Extract the (X, Y) coordinate from the center of the cell holding the provided text.  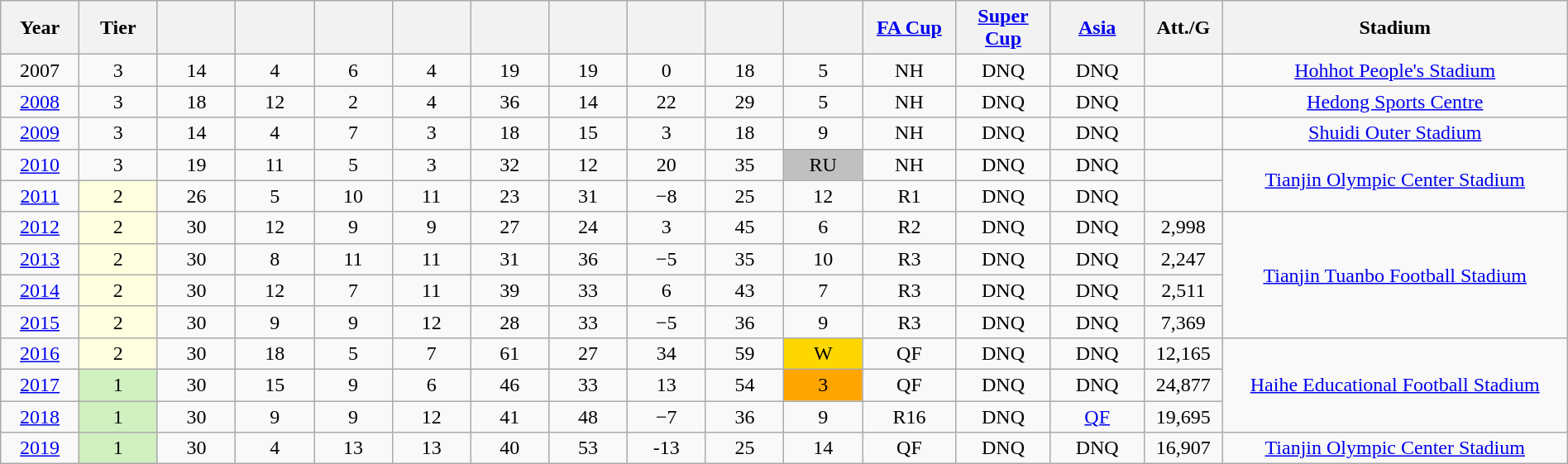
2,998 (1184, 227)
24 (589, 227)
2,247 (1184, 259)
23 (509, 196)
0 (667, 70)
Year (40, 28)
Super Cup (1003, 28)
34 (667, 353)
2016 (40, 353)
Stadium (1394, 28)
Asia (1097, 28)
48 (589, 416)
22 (667, 102)
12,165 (1184, 353)
32 (509, 165)
16,907 (1184, 448)
R2 (910, 227)
W (824, 353)
20 (667, 165)
41 (509, 416)
2012 (40, 227)
19,695 (1184, 416)
8 (275, 259)
39 (509, 290)
Hedong Sports Centre (1394, 102)
28 (509, 322)
2017 (40, 385)
2019 (40, 448)
Att./G (1184, 28)
54 (744, 385)
Hohhot People's Stadium (1394, 70)
61 (509, 353)
7,369 (1184, 322)
2014 (40, 290)
53 (589, 448)
2011 (40, 196)
R1 (910, 196)
43 (744, 290)
24,877 (1184, 385)
2,511 (1184, 290)
−8 (667, 196)
−7 (667, 416)
45 (744, 227)
2010 (40, 165)
59 (744, 353)
-13 (667, 448)
RU (824, 165)
26 (197, 196)
Tianjin Tuanbo Football Stadium (1394, 275)
2008 (40, 102)
2009 (40, 133)
40 (509, 448)
Shuidi Outer Stadium (1394, 133)
Haihe Educational Football Stadium (1394, 385)
29 (744, 102)
R16 (910, 416)
2013 (40, 259)
FA Cup (910, 28)
Tier (117, 28)
46 (509, 385)
2007 (40, 70)
2015 (40, 322)
2018 (40, 416)
